From the cell containing the given text, extract its center point as [X, Y] coordinate. 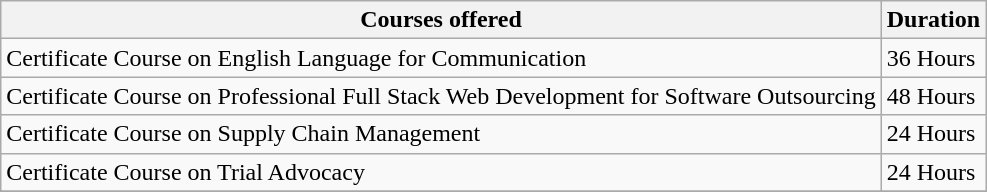
Courses offered [441, 20]
Certificate Course on Supply Chain Management [441, 134]
48 Hours [933, 96]
Certificate Course on English Language for Communication [441, 58]
Duration [933, 20]
Certificate Course on Trial Advocacy [441, 172]
Certificate Course on Professional Full Stack Web Development for Software Outsourcing [441, 96]
36 Hours [933, 58]
